Return (x, y) of the center of cell containing provided text 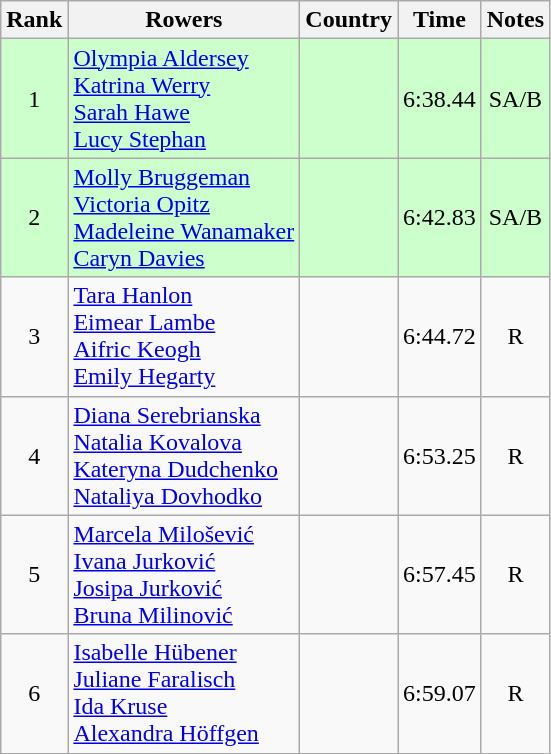
4 (34, 456)
Diana SerebrianskaNatalia KovalovaKateryna DudchenkoNataliya Dovhodko (184, 456)
Rank (34, 20)
6:57.45 (440, 574)
Country (349, 20)
6:59.07 (440, 694)
6:42.83 (440, 218)
Isabelle HübenerJuliane FaralischIda KruseAlexandra Höffgen (184, 694)
6 (34, 694)
Marcela MiloševićIvana JurkovićJosipa JurkovićBruna Milinović (184, 574)
3 (34, 336)
2 (34, 218)
6:38.44 (440, 98)
Tara HanlonEimear LambeAifric KeoghEmily Hegarty (184, 336)
5 (34, 574)
Notes (515, 20)
Olympia AlderseyKatrina WerrySarah HaweLucy Stephan (184, 98)
6:53.25 (440, 456)
Time (440, 20)
Rowers (184, 20)
6:44.72 (440, 336)
Molly BruggemanVictoria OpitzMadeleine WanamakerCaryn Davies (184, 218)
1 (34, 98)
